Find where the given text appears and provide that cell's center as [X, Y] coordinate. 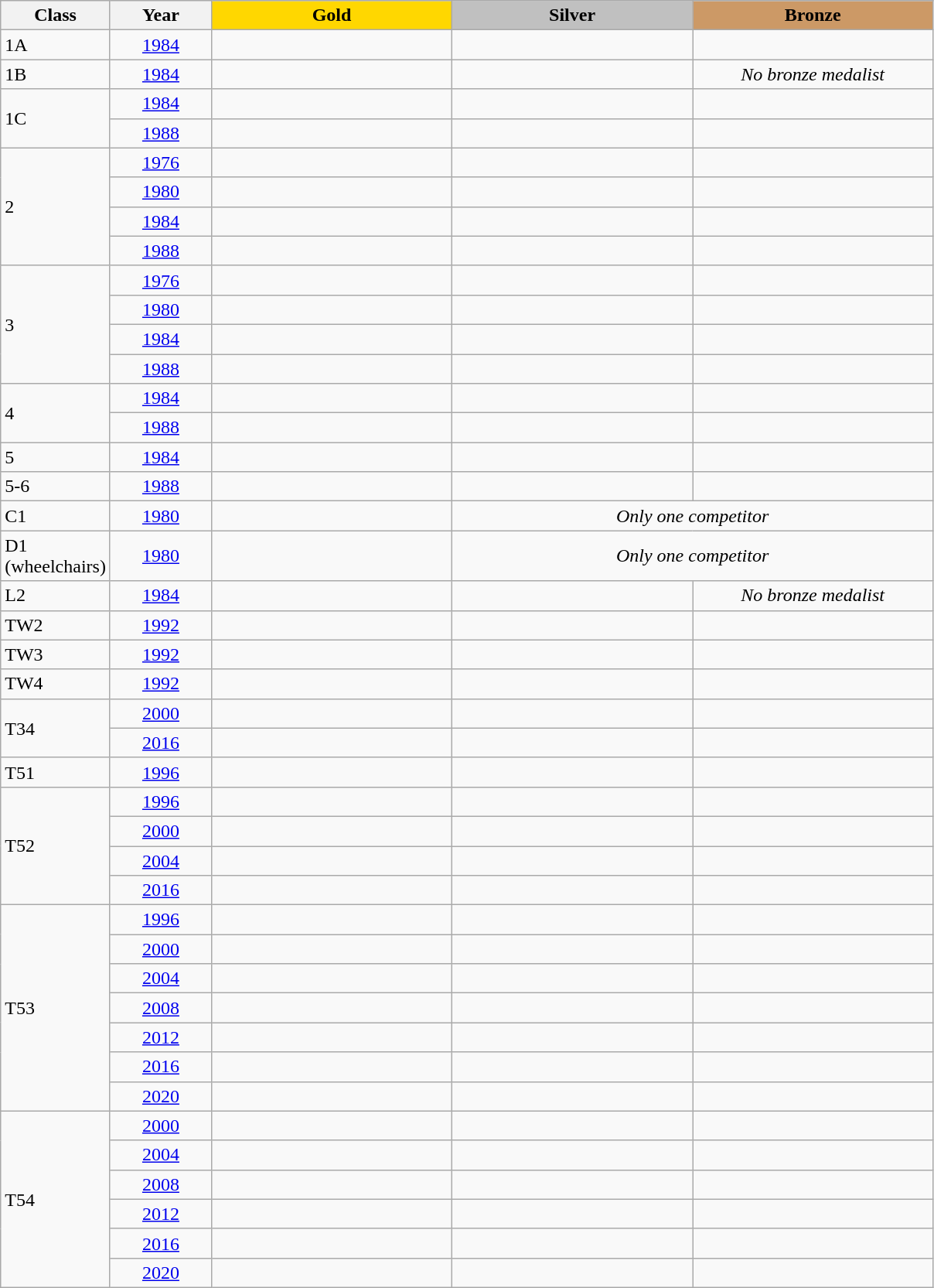
L2 [56, 596]
TW3 [56, 654]
Bronze [813, 15]
T53 [56, 1008]
Year [161, 15]
3 [56, 324]
5-6 [56, 487]
T51 [56, 772]
T34 [56, 728]
5 [56, 457]
Gold [331, 15]
2 [56, 207]
TW2 [56, 625]
4 [56, 413]
TW4 [56, 684]
1B [56, 74]
C1 [56, 516]
Class [56, 15]
T54 [56, 1199]
Silver [572, 15]
1C [56, 118]
1A [56, 45]
T52 [56, 846]
D1 (wheelchairs) [56, 555]
